Determine the (X, Y) coordinate at the center of the cell enclosing the given text.  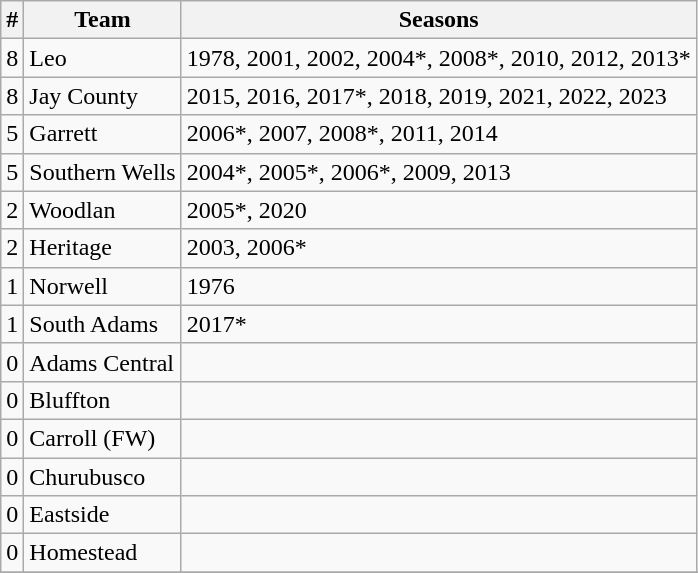
Seasons (438, 20)
Norwell (102, 286)
2003, 2006* (438, 248)
Adams Central (102, 362)
Carroll (FW) (102, 438)
Southern Wells (102, 172)
2006*, 2007, 2008*, 2011, 2014 (438, 134)
Garrett (102, 134)
Homestead (102, 553)
Leo (102, 58)
Heritage (102, 248)
2015, 2016, 2017*, 2018, 2019, 2021, 2022, 2023 (438, 96)
Bluffton (102, 400)
Woodlan (102, 210)
Churubusco (102, 477)
1978, 2001, 2002, 2004*, 2008*, 2010, 2012, 2013* (438, 58)
1976 (438, 286)
Team (102, 20)
Eastside (102, 515)
Jay County (102, 96)
South Adams (102, 324)
2017* (438, 324)
2005*, 2020 (438, 210)
# (12, 20)
2004*, 2005*, 2006*, 2009, 2013 (438, 172)
